From the cell containing the given text, extract its center point as [X, Y] coordinate. 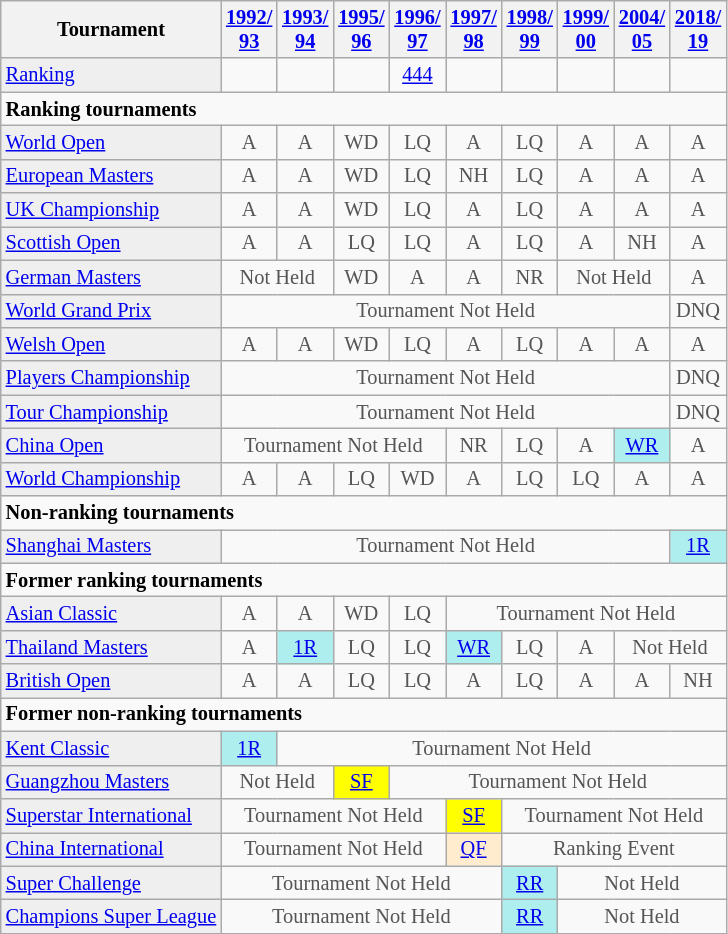
European Masters [111, 176]
China International [111, 849]
Guangzhou Masters [111, 782]
2004/05 [642, 29]
Non-ranking tournaments [364, 513]
Thailand Masters [111, 647]
Ranking tournaments [364, 109]
China Open [111, 445]
World Grand Prix [111, 311]
Super Challenge [111, 883]
Kent Classic [111, 748]
1993/94 [305, 29]
1995/96 [361, 29]
QF [474, 849]
Shanghai Masters [111, 546]
British Open [111, 681]
Former non-ranking tournaments [364, 714]
German Masters [111, 277]
1996/97 [417, 29]
Tour Championship [111, 412]
Superstar International [111, 815]
Welsh Open [111, 344]
World Open [111, 142]
Champions Super League [111, 916]
1998/99 [530, 29]
Ranking Event [614, 849]
Players Championship [111, 378]
1992/93 [249, 29]
Former ranking tournaments [364, 580]
2018/19 [698, 29]
UK Championship [111, 210]
Scottish Open [111, 243]
Tournament [111, 29]
1999/00 [586, 29]
444 [417, 75]
World Championship [111, 479]
Asian Classic [111, 613]
Ranking [111, 75]
1997/98 [474, 29]
